Return [x, y] of the center of cell containing provided text 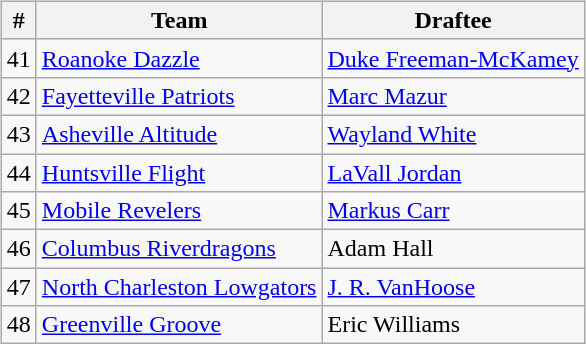
Draftee [453, 20]
44 [18, 173]
46 [18, 249]
North Charleston Lowgators [179, 287]
43 [18, 134]
Asheville Altitude [179, 134]
Fayetteville Patriots [179, 96]
48 [18, 325]
Duke Freeman-McKamey [453, 58]
47 [18, 287]
Mobile Revelers [179, 211]
Columbus Riverdragons [179, 249]
Eric Williams [453, 325]
# [18, 20]
41 [18, 58]
Markus Carr [453, 211]
Wayland White [453, 134]
45 [18, 211]
Adam Hall [453, 249]
Roanoke Dazzle [179, 58]
Team [179, 20]
Huntsville Flight [179, 173]
LaVall Jordan [453, 173]
J. R. VanHoose [453, 287]
42 [18, 96]
Greenville Groove [179, 325]
Marc Mazur [453, 96]
